Detect which cell encompasses the target text, then output its [X, Y] center coordinate. 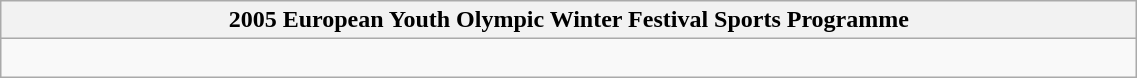
2005 European Youth Olympic Winter Festival Sports Programme [569, 20]
